Capture the cell that displays the provided text and extract its (x, y) central coordinate. 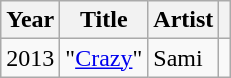
2013 (30, 58)
Sami (184, 58)
Title (104, 20)
"Crazy" (104, 58)
Year (30, 20)
Artist (184, 20)
